Output the (X, Y) coordinate of the center of the cell containing the given text.  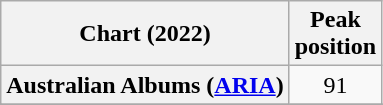
Peakposition (335, 34)
Australian Albums (ARIA) (145, 85)
Chart (2022) (145, 34)
91 (335, 85)
